Output the (X, Y) coordinate of the center of the cell containing the given text.  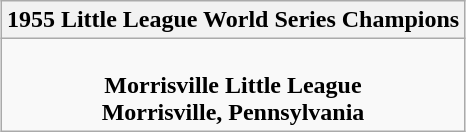
1955 Little League World Series Champions (232, 20)
Morrisville Little LeagueMorrisville, Pennsylvania (232, 85)
